Capture the cell that displays the provided text and extract its (X, Y) central coordinate. 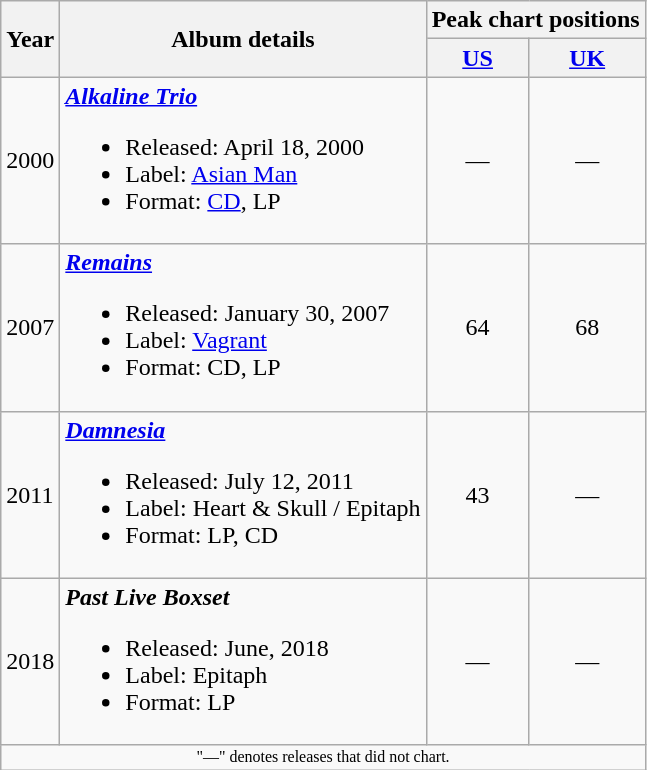
RemainsReleased: January 30, 2007Label: VagrantFormat: CD, LP (243, 328)
2000 (30, 160)
US (478, 58)
2007 (30, 328)
Past Live BoxsetReleased: June, 2018Label: EpitaphFormat: LP (243, 662)
68 (587, 328)
UK (587, 58)
Alkaline TrioReleased: April 18, 2000Label: Asian ManFormat: CD, LP (243, 160)
43 (478, 494)
Album details (243, 39)
2011 (30, 494)
"—" denotes releases that did not chart. (323, 757)
DamnesiaReleased: July 12, 2011Label: Heart & Skull / EpitaphFormat: LP, CD (243, 494)
Peak chart positions (536, 20)
2018 (30, 662)
Year (30, 39)
64 (478, 328)
